Search for the cell housing the specified text and yield its (x, y) center coordinate. 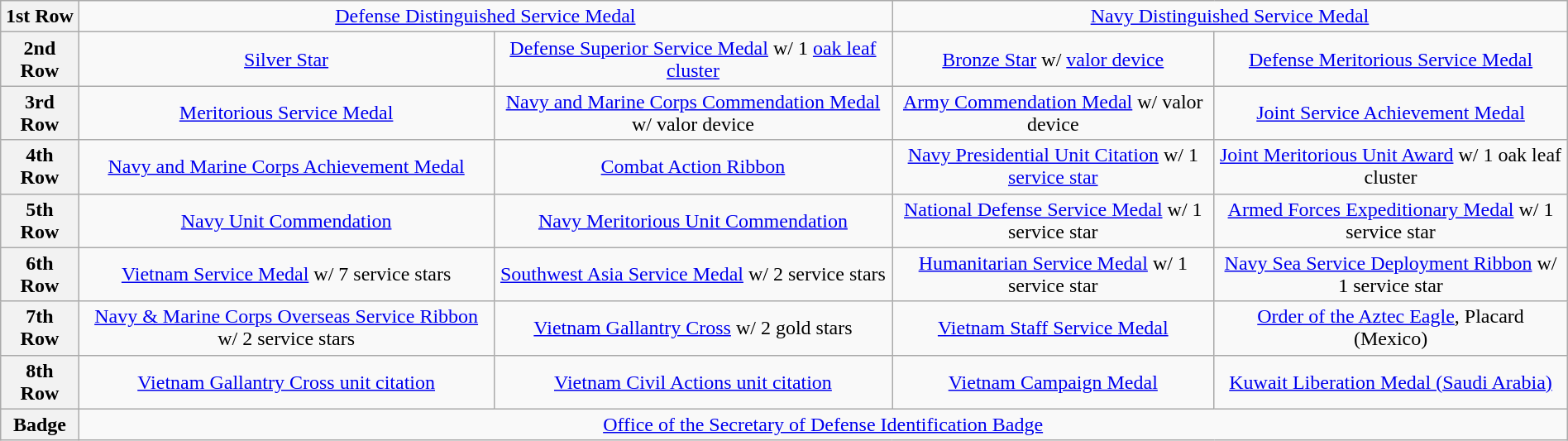
National Defense Service Medal w/ 1 service star (1054, 220)
4th Row (40, 167)
Navy Distinguished Service Medal (1231, 17)
Meritorious Service Medal (286, 113)
Kuwait Liberation Medal (Saudi Arabia) (1391, 382)
Navy and Marine Corps Commendation Medal w/ valor device (693, 113)
Bronze Star w/ valor device (1054, 60)
1st Row (40, 17)
Defense Meritorious Service Medal (1391, 60)
Navy Unit Commendation (286, 220)
Defense Superior Service Medal w/ 1 oak leaf cluster (693, 60)
Navy Presidential Unit Citation w/ 1 service star (1054, 167)
Navy and Marine Corps Achievement Medal (286, 167)
Army Commendation Medal w/ valor device (1054, 113)
Humanitarian Service Medal w/ 1 service star (1054, 275)
Southwest Asia Service Medal w/ 2 service stars (693, 275)
Vietnam Service Medal w/ 7 service stars (286, 275)
Vietnam Civil Actions unit citation (693, 382)
6th Row (40, 275)
Vietnam Gallantry Cross w/ 2 gold stars (693, 328)
Badge (40, 424)
3rd Row (40, 113)
Armed Forces Expeditionary Medal w/ 1 service star (1391, 220)
Vietnam Campaign Medal (1054, 382)
Joint Meritorious Unit Award w/ 1 oak leaf cluster (1391, 167)
Silver Star (286, 60)
Combat Action Ribbon (693, 167)
Navy Sea Service Deployment Ribbon w/ 1 service star (1391, 275)
Defense Distinguished Service Medal (485, 17)
7th Row (40, 328)
Navy & Marine Corps Overseas Service Ribbon w/ 2 service stars (286, 328)
Vietnam Staff Service Medal (1054, 328)
2nd Row (40, 60)
8th Row (40, 382)
Vietnam Gallantry Cross unit citation (286, 382)
Order of the Aztec Eagle, Placard (Mexico) (1391, 328)
Navy Meritorious Unit Commendation (693, 220)
Office of the Secretary of Defense Identification Badge (823, 424)
5th Row (40, 220)
Joint Service Achievement Medal (1391, 113)
